Output the (X, Y) coordinate of the center of the cell containing the given text.  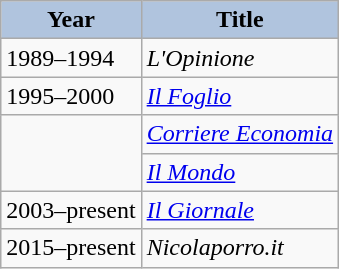
Il Giornale (240, 210)
Il Foglio (240, 96)
Nicolaporro.it (240, 248)
Il Mondo (240, 172)
Title (240, 20)
1995–2000 (71, 96)
Year (71, 20)
Corriere Economia (240, 134)
L'Opinione (240, 58)
2015–present (71, 248)
1989–1994 (71, 58)
2003–present (71, 210)
